Search for the cell housing the specified text and yield its (X, Y) center coordinate. 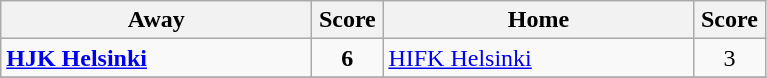
Away (156, 20)
HIFK Helsinki (538, 58)
Home (538, 20)
6 (348, 58)
HJK Helsinki (156, 58)
3 (730, 58)
